Scan for the cell matching the given text and deliver its [X, Y] coordinate at center. 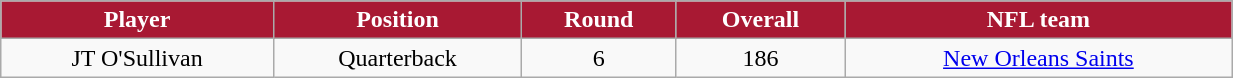
Quarterback [397, 58]
6 [599, 58]
Round [599, 20]
NFL team [1038, 20]
Position [397, 20]
186 [760, 58]
JT O'Sullivan [138, 58]
New Orleans Saints [1038, 58]
Player [138, 20]
Overall [760, 20]
